Return the (x, y) coordinate for the center point of the cell that contains the specified text.  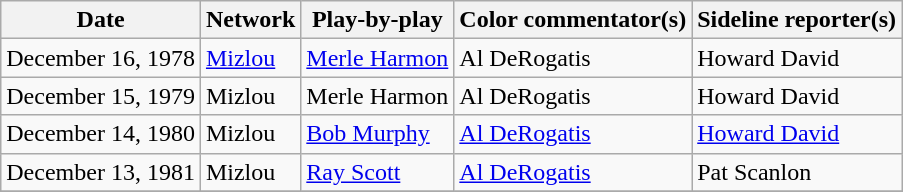
Network (250, 20)
December 13, 1981 (101, 172)
Pat Scanlon (797, 172)
Play-by-play (378, 20)
December 14, 1980 (101, 134)
December 15, 1979 (101, 96)
Ray Scott (378, 172)
Sideline reporter(s) (797, 20)
Color commentator(s) (573, 20)
Date (101, 20)
Bob Murphy (378, 134)
December 16, 1978 (101, 58)
